Provide the [x, y] coordinate of the cell's center where the given text is located.  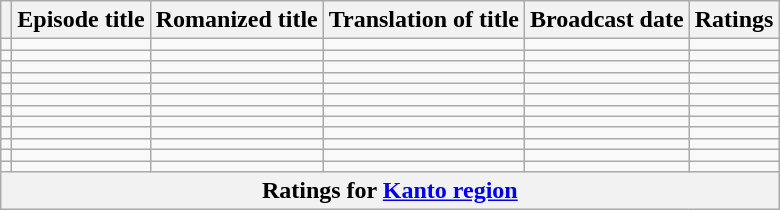
Episode title [81, 20]
Ratings [734, 20]
Ratings for Kanto region [390, 191]
Romanized title [236, 20]
Broadcast date [608, 20]
Translation of title [424, 20]
